Return the [X, Y] coordinate for the center point of the cell that contains the specified text.  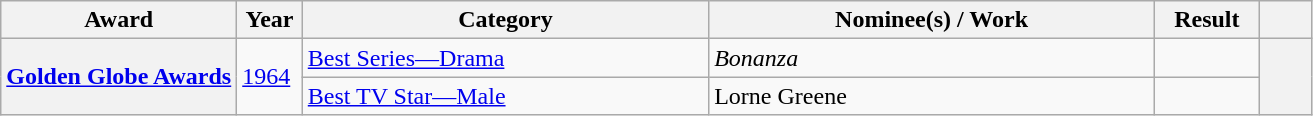
Bonanza [932, 58]
Award [119, 20]
Nominee(s) / Work [932, 20]
Golden Globe Awards [119, 77]
Year [270, 20]
Category [505, 20]
Best Series—Drama [505, 58]
Result [1206, 20]
Lorne Greene [932, 96]
1964 [270, 77]
Best TV Star—Male [505, 96]
